Locate the cell with the specified text and output its (x, y) center coordinate. 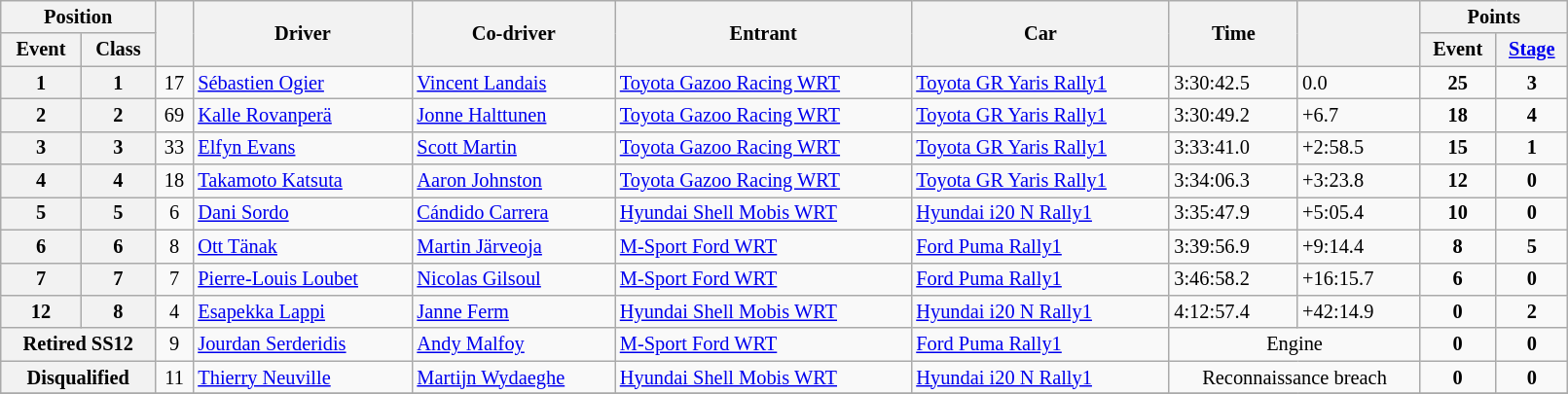
3:30:42.5 (1233, 83)
+16:15.7 (1359, 279)
Retired SS12 (78, 344)
Engine (1295, 344)
Disqualified (78, 377)
Elfyn Evans (302, 148)
Nicolas Gilsoul (514, 279)
3:39:56.9 (1233, 246)
Vincent Landais (514, 83)
Takamoto Katsuta (302, 181)
Position (78, 17)
+6.7 (1359, 115)
Thierry Neuville (302, 377)
Time (1233, 33)
15 (1458, 148)
3:30:49.2 (1233, 115)
11 (175, 377)
10 (1458, 213)
+42:14.9 (1359, 311)
3:33:41.0 (1233, 148)
Driver (302, 33)
Scott Martin (514, 148)
Dani Sordo (302, 213)
Co-driver (514, 33)
Pierre-Louis Loubet (302, 279)
3:46:58.2 (1233, 279)
Points (1494, 17)
Car (1039, 33)
33 (175, 148)
3:34:06.3 (1233, 181)
Stage (1532, 50)
Esapekka Lappi (302, 311)
+3:23.8 (1359, 181)
0.0 (1359, 83)
9 (175, 344)
69 (175, 115)
+2:58.5 (1359, 148)
Class (118, 50)
Janne Ferm (514, 311)
Jonne Halttunen (514, 115)
Jourdan Serderidis (302, 344)
3:35:47.9 (1233, 213)
Entrant (763, 33)
4:12:57.4 (1233, 311)
Ott Tänak (302, 246)
Kalle Rovanperä (302, 115)
Reconnaissance breach (1295, 377)
Sébastien Ogier (302, 83)
+5:05.4 (1359, 213)
Martijn Wydaeghe (514, 377)
Andy Malfoy (514, 344)
Martin Järveoja (514, 246)
25 (1458, 83)
+9:14.4 (1359, 246)
Aaron Johnston (514, 181)
Cándido Carrera (514, 213)
17 (175, 83)
